Return the (x, y) coordinate for the center point of the cell that contains the specified text.  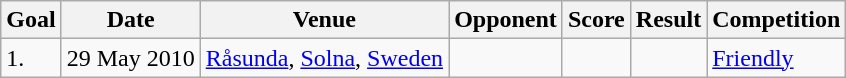
Score (596, 20)
29 May 2010 (130, 58)
1. (31, 58)
Råsunda, Solna, Sweden (324, 58)
Goal (31, 20)
Date (130, 20)
Competition (776, 20)
Venue (324, 20)
Opponent (506, 20)
Result (668, 20)
Friendly (776, 58)
